Identify which cell holds the provided text, then report its (X, Y) central coordinate. 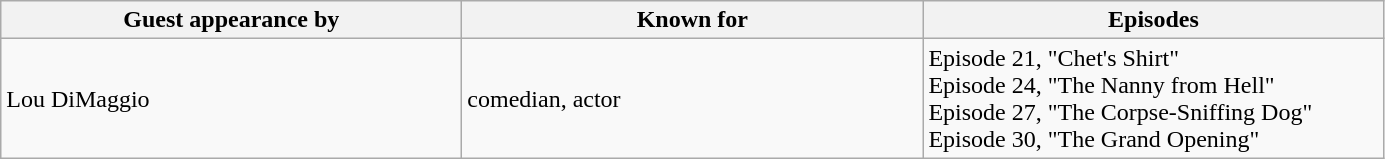
Episodes (1154, 20)
Episode 21, "Chet's Shirt"Episode 24, "The Nanny from Hell"Episode 27, "The Corpse-Sniffing Dog"Episode 30, "The Grand Opening" (1154, 98)
Guest appearance by (232, 20)
Lou DiMaggio (232, 98)
comedian, actor (692, 98)
Known for (692, 20)
